Return (x, y) of the center of cell containing provided text 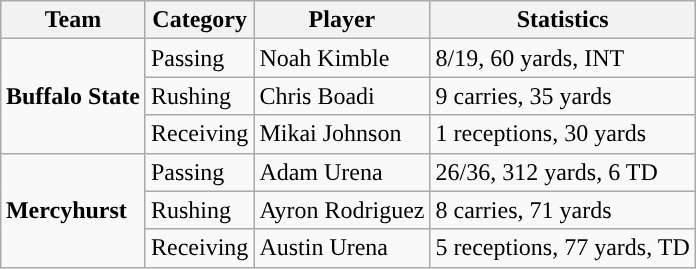
Noah Kimble (342, 58)
5 receptions, 77 yards, TD (562, 248)
8/19, 60 yards, INT (562, 58)
Category (199, 20)
Ayron Rodriguez (342, 210)
8 carries, 71 yards (562, 210)
Statistics (562, 20)
26/36, 312 yards, 6 TD (562, 172)
9 carries, 35 yards (562, 96)
1 receptions, 30 yards (562, 134)
Mikai Johnson (342, 134)
Austin Urena (342, 248)
Player (342, 20)
Team (72, 20)
Buffalo State (72, 96)
Chris Boadi (342, 96)
Adam Urena (342, 172)
Mercyhurst (72, 210)
